Identify which cell holds the provided text, then report its [x, y] central coordinate. 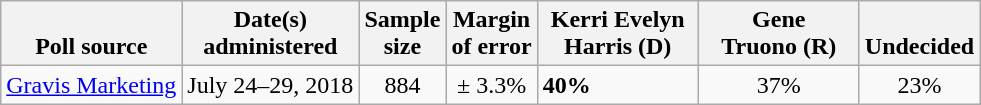
884 [402, 85]
± 3.3% [492, 85]
July 24–29, 2018 [270, 85]
Samplesize [402, 34]
Poll source [92, 34]
Date(s)administered [270, 34]
GeneTruono (R) [778, 34]
23% [919, 85]
Kerri EvelynHarris (D) [618, 34]
Marginof error [492, 34]
Undecided [919, 34]
Gravis Marketing [92, 85]
40% [618, 85]
37% [778, 85]
